Capture the cell that displays the provided text and extract its [x, y] central coordinate. 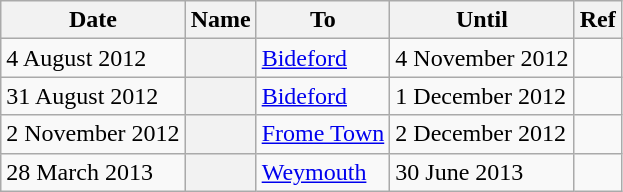
Frome Town [323, 134]
Ref [598, 20]
31 August 2012 [93, 96]
4 August 2012 [93, 58]
To [323, 20]
Date [93, 20]
4 November 2012 [482, 58]
Until [482, 20]
2 November 2012 [93, 134]
1 December 2012 [482, 96]
Weymouth [323, 172]
Name [220, 20]
2 December 2012 [482, 134]
28 March 2013 [93, 172]
30 June 2013 [482, 172]
